Extract the [X, Y] coordinate from the center of the cell holding the provided text.  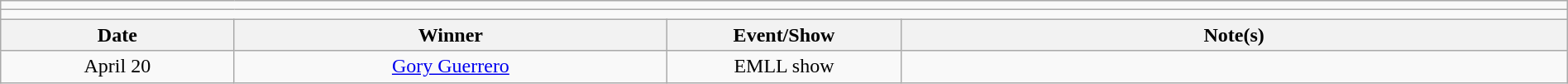
Event/Show [784, 35]
Gory Guerrero [451, 67]
Winner [451, 35]
EMLL show [784, 67]
April 20 [117, 67]
Note(s) [1234, 35]
Date [117, 35]
